Determine the [x, y] coordinate at the center of the cell enclosing the given text.  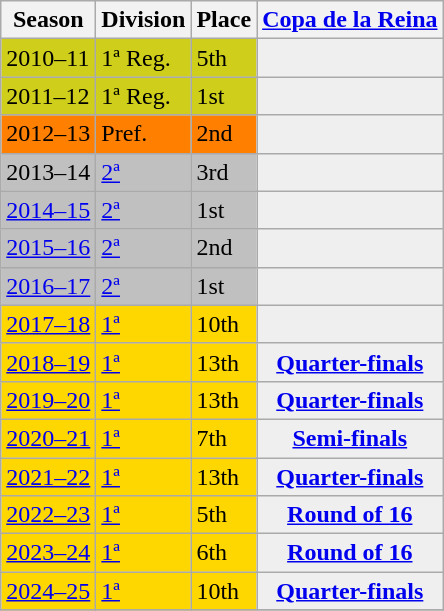
Copa de la Reina [350, 20]
Division [144, 20]
2010–11 [48, 58]
2020–21 [48, 438]
2012–13 [48, 134]
2017–18 [48, 324]
2024–25 [48, 591]
Semi-finals [350, 438]
2013–14 [48, 172]
2023–24 [48, 553]
2011–12 [48, 96]
Pref. [144, 134]
2022–23 [48, 515]
3rd [224, 172]
2015–16 [48, 248]
2019–20 [48, 400]
Season [48, 20]
2016–17 [48, 286]
2021–22 [48, 477]
2014–15 [48, 210]
Place [224, 20]
7th [224, 438]
6th [224, 553]
2018–19 [48, 362]
